For the text-containing cell, return its midpoint in [X, Y] coordinate format. 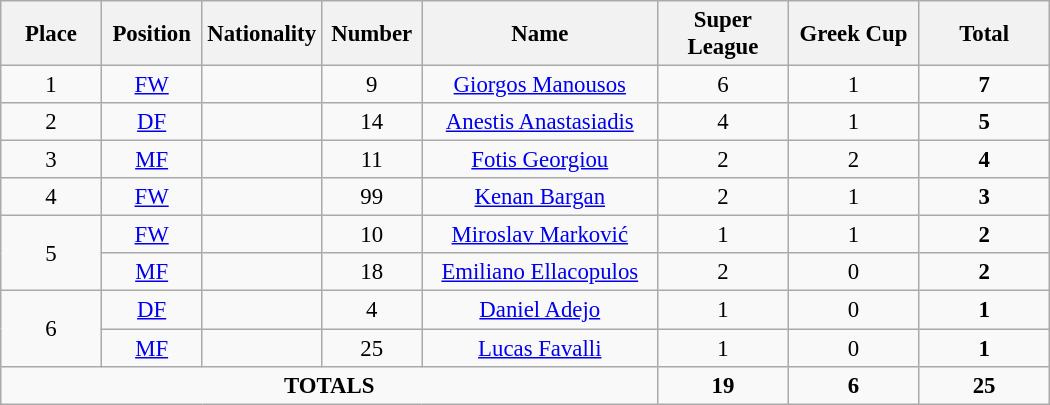
11 [372, 160]
Position [152, 34]
Name [540, 34]
Super League [724, 34]
Fotis Georgiou [540, 160]
Total [984, 34]
7 [984, 85]
99 [372, 197]
Nationality [262, 34]
14 [372, 122]
Place [52, 34]
TOTALS [330, 385]
Anestis Anastasiadis [540, 122]
Greek Cup [854, 34]
18 [372, 273]
Kenan Bargan [540, 197]
Lucas Favalli [540, 348]
Daniel Adejo [540, 310]
Giorgos Manousos [540, 85]
10 [372, 235]
19 [724, 385]
Emiliano Ellacopulos [540, 273]
9 [372, 85]
Number [372, 34]
Miroslav Marković [540, 235]
